Identify which cell holds the provided text, then report its [X, Y] central coordinate. 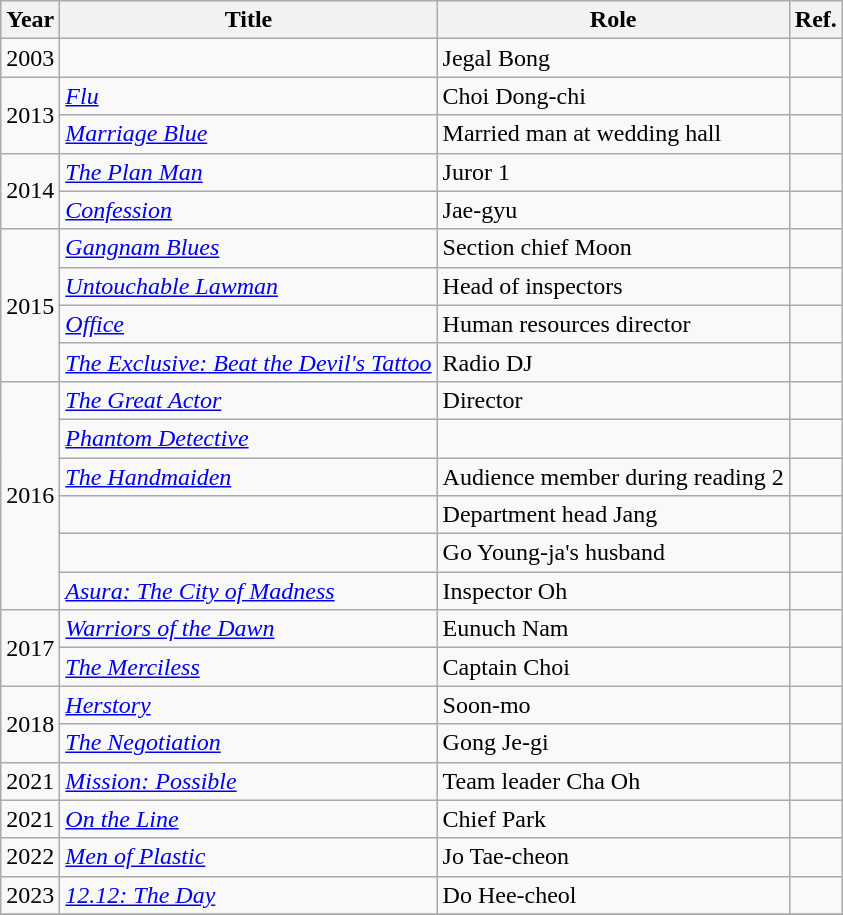
Director [613, 400]
Asura: The City of Madness [248, 591]
2018 [30, 724]
Year [30, 20]
Marriage Blue [248, 134]
2013 [30, 115]
2016 [30, 495]
Audience member during reading 2 [613, 477]
Jegal Bong [613, 58]
Chief Park [613, 819]
Untouchable Lawman [248, 286]
The Exclusive: Beat the Devil's Tattoo [248, 362]
Inspector Oh [613, 591]
Do Hee-cheol [613, 895]
Gong Je-gi [613, 743]
On the Line [248, 819]
Radio DJ [613, 362]
Title [248, 20]
Head of inspectors [613, 286]
2015 [30, 305]
2017 [30, 648]
Soon-mo [613, 705]
Office [248, 324]
Section chief Moon [613, 248]
Flu [248, 96]
The Plan Man [248, 172]
Gangnam Blues [248, 248]
Herstory [248, 705]
Human resources director [613, 324]
Eunuch Nam [613, 629]
Role [613, 20]
Choi Dong-chi [613, 96]
Captain Choi [613, 667]
Jae-gyu [613, 210]
Mission: Possible [248, 781]
2003 [30, 58]
Team leader Cha Oh [613, 781]
The Merciless [248, 667]
Go Young-ja's husband [613, 553]
Married man at wedding hall [613, 134]
2022 [30, 857]
Jo Tae-cheon [613, 857]
2023 [30, 895]
The Handmaiden [248, 477]
Confession [248, 210]
2014 [30, 191]
Warriors of the Dawn [248, 629]
Department head Jang [613, 515]
Men of Plastic [248, 857]
The Negotiation [248, 743]
The Great Actor [248, 400]
Ref. [816, 20]
12.12: The Day [248, 895]
Phantom Detective [248, 438]
Juror 1 [613, 172]
